For the text-containing cell, return its midpoint in (x, y) coordinate format. 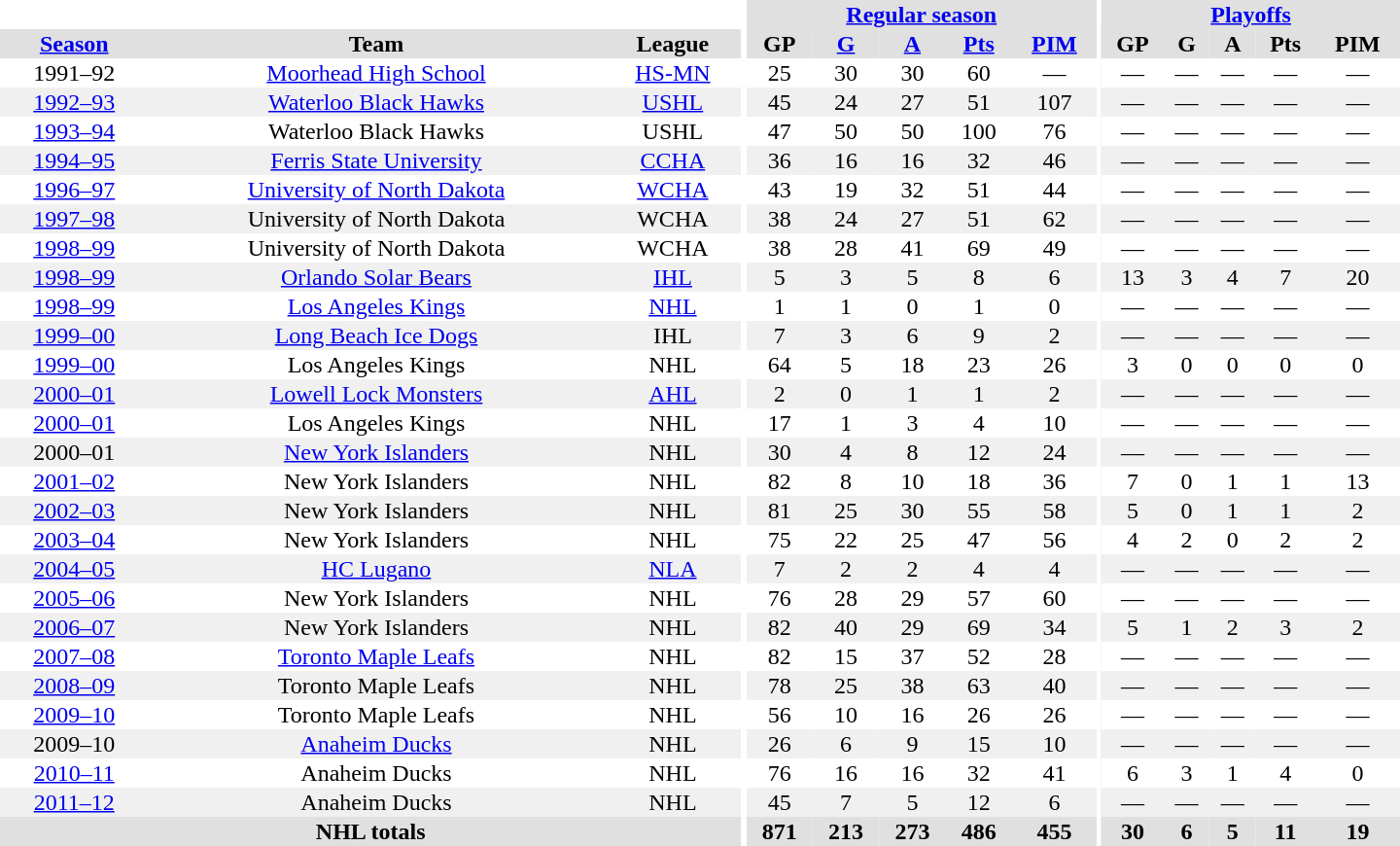
100 (979, 131)
58 (1054, 511)
Orlando Solar Bears (375, 277)
HC Lugano (375, 569)
2008–09 (74, 686)
1997–98 (74, 219)
17 (780, 423)
486 (979, 831)
55 (979, 511)
Lowell Lock Monsters (375, 394)
75 (780, 540)
52 (979, 656)
43 (780, 190)
Long Beach Ice Dogs (375, 335)
1996–97 (74, 190)
11 (1285, 831)
2010–11 (74, 773)
871 (780, 831)
49 (1054, 248)
NLA (673, 569)
2001–02 (74, 481)
2005–06 (74, 598)
22 (846, 540)
Playoffs (1250, 15)
2003–04 (74, 540)
273 (912, 831)
44 (1054, 190)
AHL (673, 394)
League (673, 44)
2011–12 (74, 802)
CCHA (673, 160)
78 (780, 686)
81 (780, 511)
46 (1054, 160)
1992–93 (74, 102)
Season (74, 44)
213 (846, 831)
Moorhead High School (375, 73)
34 (1054, 627)
1993–94 (74, 131)
64 (780, 365)
455 (1054, 831)
62 (1054, 219)
63 (979, 686)
Ferris State University (375, 160)
20 (1357, 277)
HS-MN (673, 73)
NHL totals (370, 831)
2006–07 (74, 627)
37 (912, 656)
Regular season (922, 15)
2007–08 (74, 656)
Team (375, 44)
57 (979, 598)
1991–92 (74, 73)
23 (979, 365)
1994–95 (74, 160)
2002–03 (74, 511)
2004–05 (74, 569)
107 (1054, 102)
